Extract the (x, y) coordinate from the center of the cell holding the provided text.  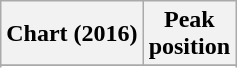
Chart (2016) (72, 34)
Peakposition (189, 34)
